Pinpoint the cell where the given text exists, returning its [X, Y] midpoint coordinate. 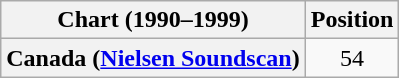
Canada (Nielsen Soundscan) [153, 58]
Chart (1990–1999) [153, 20]
54 [352, 58]
Position [352, 20]
